Capture the cell that displays the provided text and extract its [X, Y] central coordinate. 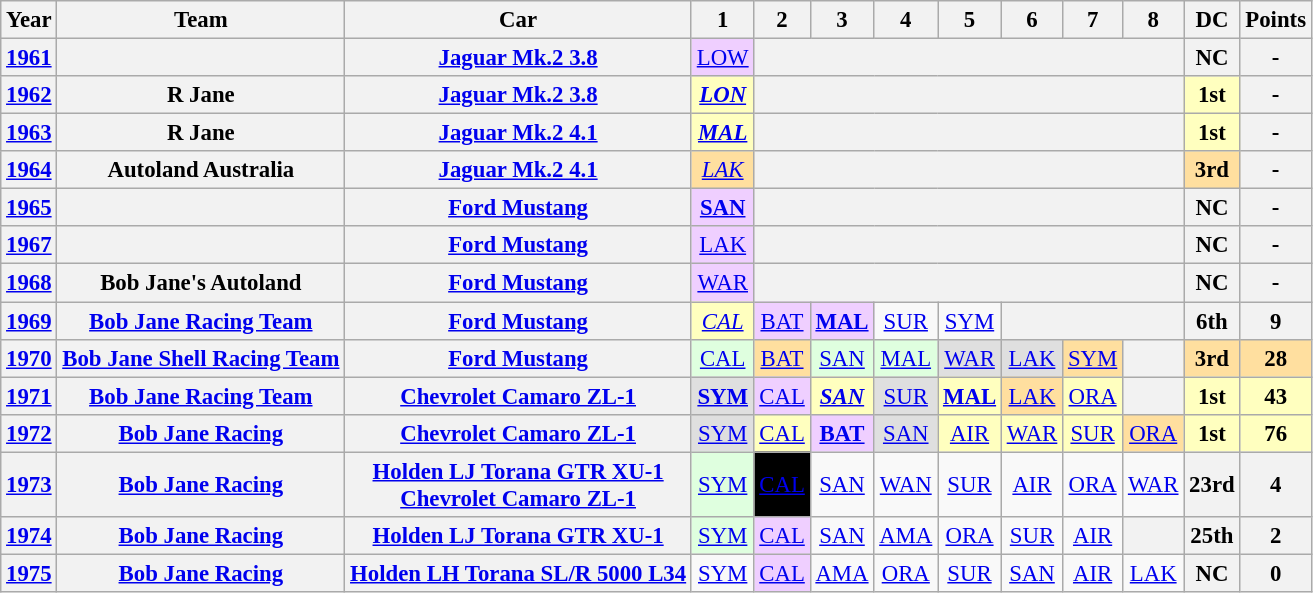
LON [722, 95]
6th [1212, 321]
Autoland Australia [201, 170]
1968 [29, 283]
Holden LJ Torana GTR XU-1Chevrolet Camaro ZL-1 [518, 484]
1974 [29, 536]
1972 [29, 433]
7 [1093, 20]
DC [1212, 20]
3 [842, 20]
Holden LH Torana SL/R 5000 L34 [518, 573]
9 [1276, 321]
LOW [722, 58]
1963 [29, 133]
25th [1212, 536]
1962 [29, 95]
Bob Jane's Autoland [201, 283]
Team [201, 20]
1 [722, 20]
1967 [29, 245]
6 [1032, 20]
43 [1276, 396]
23rd [1212, 484]
1971 [29, 396]
1965 [29, 208]
Holden LJ Torana GTR XU-1 [518, 536]
Car [518, 20]
0 [1276, 573]
1975 [29, 573]
Year [29, 20]
1964 [29, 170]
76 [1276, 433]
1973 [29, 484]
1970 [29, 358]
28 [1276, 358]
8 [1154, 20]
WAN [906, 484]
Bob Jane Shell Racing Team [201, 358]
1961 [29, 58]
Points [1276, 20]
1969 [29, 321]
5 [970, 20]
